Determine the (X, Y) coordinate at the center of the cell enclosing the given text.  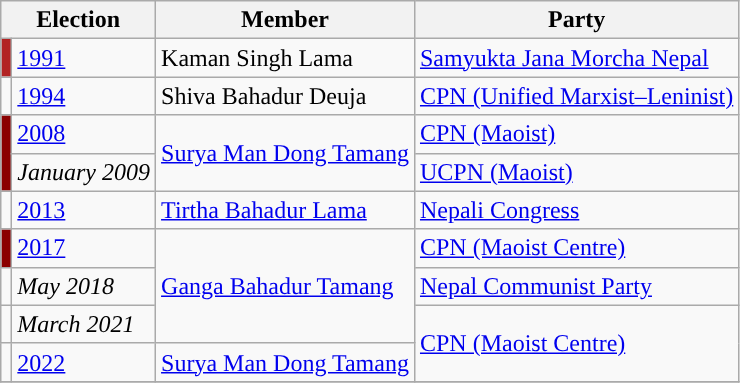
1994 (84, 96)
CPN (Unified Marxist–Leninist) (576, 96)
2013 (84, 210)
2022 (84, 362)
Samyukta Jana Morcha Nepal (576, 58)
1991 (84, 58)
Ganga Bahadur Tamang (286, 286)
2017 (84, 248)
May 2018 (84, 286)
UCPN (Maoist) (576, 172)
CPN (Maoist) (576, 134)
Nepali Congress (576, 210)
Shiva Bahadur Deuja (286, 96)
Tirtha Bahadur Lama (286, 210)
Nepal Communist Party (576, 286)
Member (286, 20)
Kaman Singh Lama (286, 58)
January 2009 (84, 172)
Election (78, 20)
March 2021 (84, 324)
Party (576, 20)
2008 (84, 134)
